From the cell containing the given text, extract its center point as (x, y) coordinate. 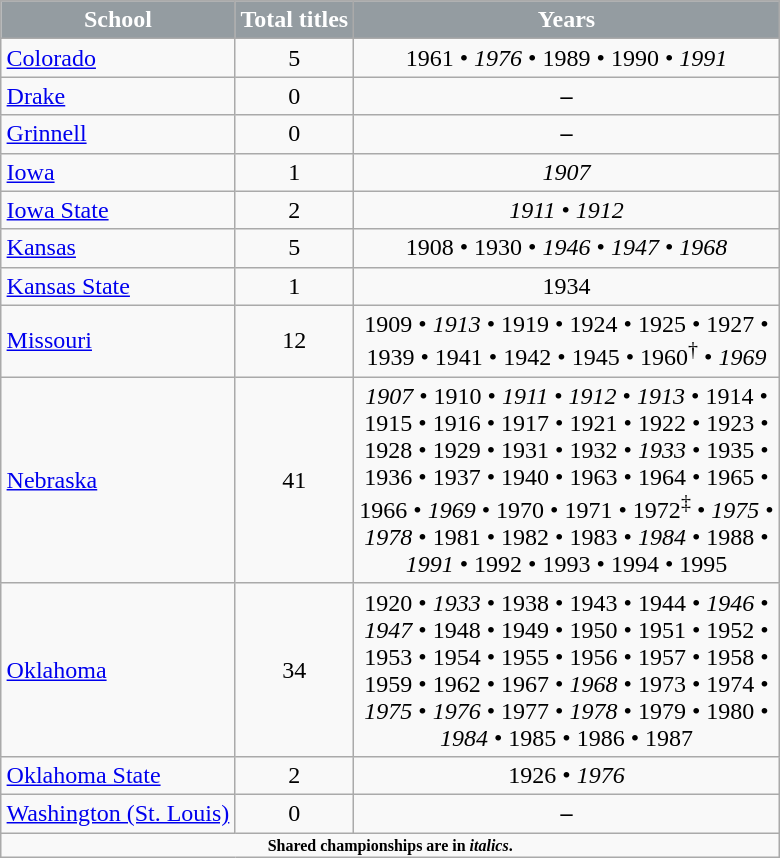
1908 • 1930 • 1946 • 1947 • 1968 (567, 248)
Kansas State (118, 286)
Missouri (118, 341)
Colorado (118, 58)
12 (294, 341)
1961 • 1976 • 1989 • 1990 • 1991 (567, 58)
Years (567, 20)
1934 (567, 286)
Kansas (118, 248)
Washington (St. Louis) (118, 813)
Grinnell (118, 134)
34 (294, 670)
Oklahoma (118, 670)
School (118, 20)
Drake (118, 96)
Total titles (294, 20)
1907 (567, 172)
Iowa (118, 172)
1926 • 1976 (567, 775)
Shared championships are in italics. (390, 845)
41 (294, 480)
Nebraska (118, 480)
1909 • 1913 • 1919 • 1924 • 1925 • 1927 • 1939 • 1941 • 1942 • 1945 • 1960† • 1969 (567, 341)
Iowa State (118, 210)
1911 • 1912 (567, 210)
Oklahoma State (118, 775)
